For the text-containing cell, return its midpoint in [x, y] coordinate format. 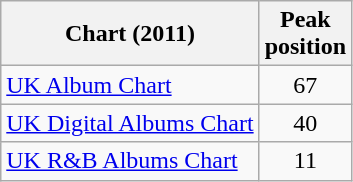
UK Digital Albums Chart [130, 123]
Peak position [305, 34]
UK Album Chart [130, 85]
11 [305, 161]
Chart (2011) [130, 34]
40 [305, 123]
UK R&B Albums Chart [130, 161]
67 [305, 85]
